Output the [X, Y] coordinate of the center of the cell containing the given text.  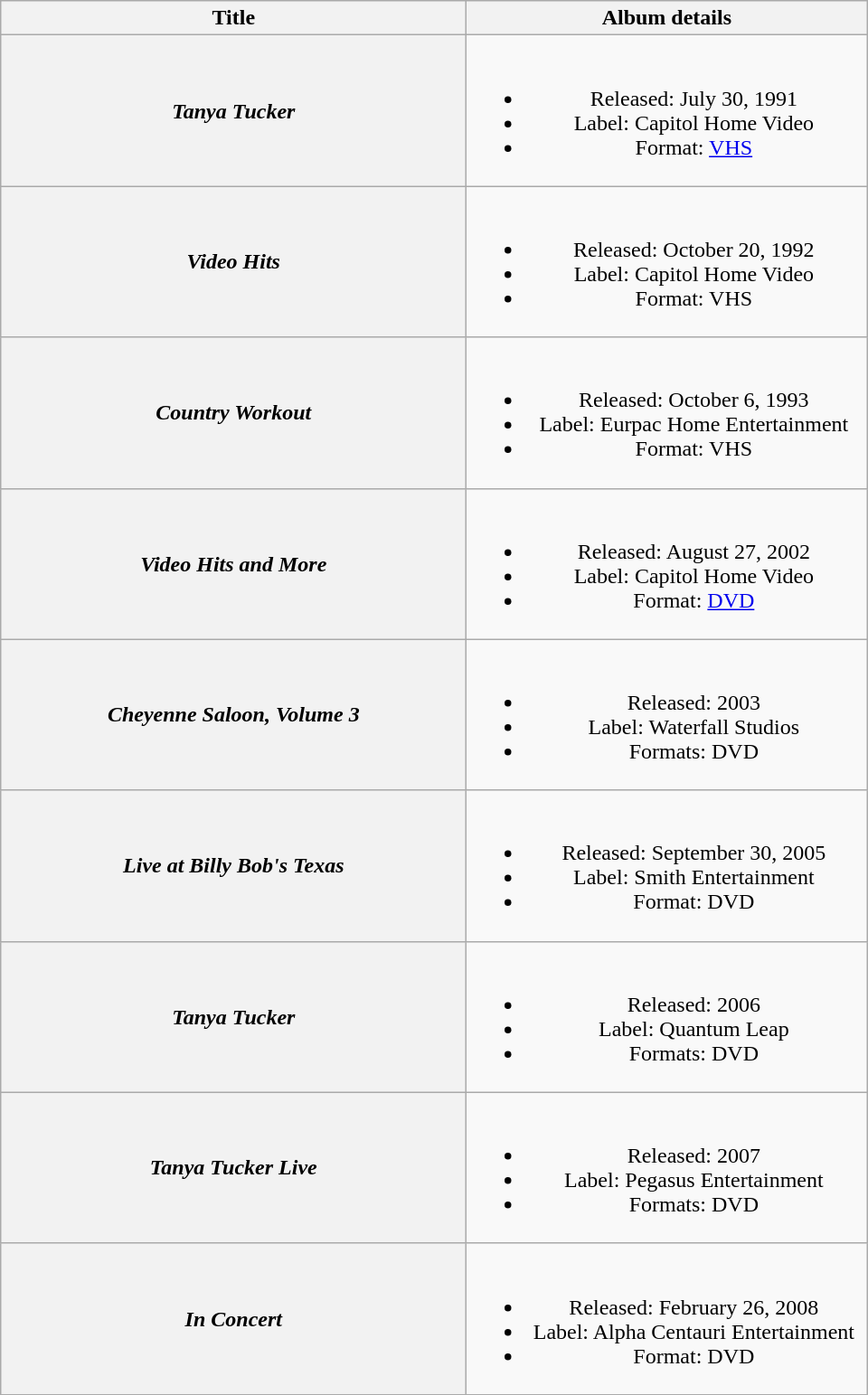
Released: February 26, 2008Label: Alpha Centauri EntertainmentFormat: DVD [667, 1318]
Live at Billy Bob's Texas [233, 866]
Released: October 20, 1992Label: Capitol Home VideoFormat: VHS [667, 262]
Released: August 27, 2002Label: Capitol Home VideoFormat: DVD [667, 564]
Released: 2006Label: Quantum LeapFormats: DVD [667, 1016]
In Concert [233, 1318]
Tanya Tucker Live [233, 1168]
Album details [667, 18]
Released: September 30, 2005Label: Smith EntertainmentFormat: DVD [667, 866]
Video Hits and More [233, 564]
Released: October 6, 1993Label: Eurpac Home EntertainmentFormat: VHS [667, 412]
Cheyenne Saloon, Volume 3 [233, 714]
Video Hits [233, 262]
Released: July 30, 1991Label: Capitol Home VideoFormat: VHS [667, 110]
Released: 2007Label: Pegasus EntertainmentFormats: DVD [667, 1168]
Title [233, 18]
Country Workout [233, 412]
Released: 2003Label: Waterfall StudiosFormats: DVD [667, 714]
